Identify which cell holds the provided text, then report its [x, y] central coordinate. 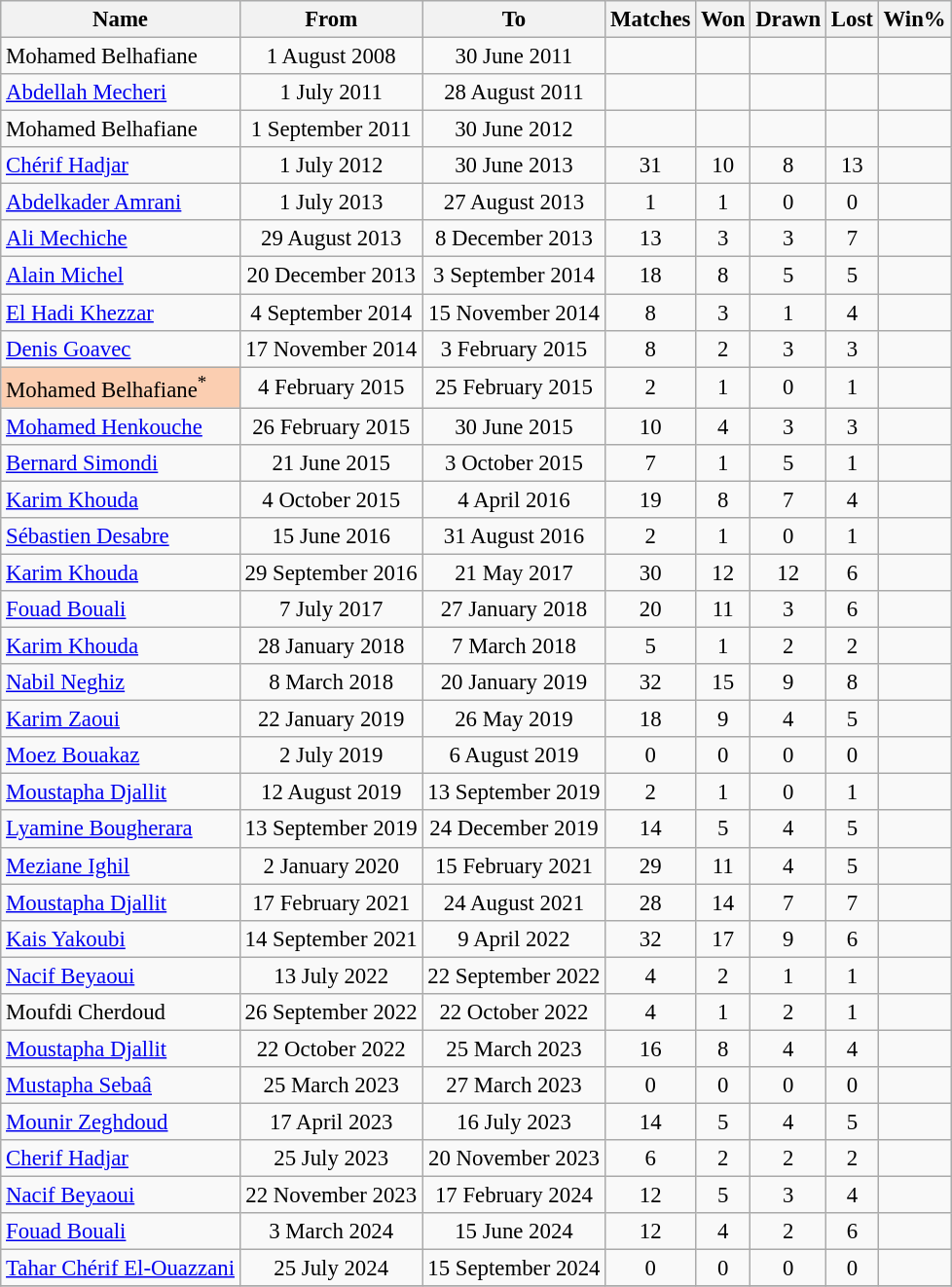
Meziane Ighil [121, 865]
13 July 2022 [331, 975]
31 August 2016 [514, 536]
15 June 2016 [331, 536]
Mohamed Henkouche [121, 426]
Matches [650, 19]
7 July 2017 [331, 609]
25 July 2024 [331, 1269]
Nabil Neghiz [121, 682]
26 September 2022 [331, 1012]
Moufdi Cherdoud [121, 1012]
Mustapha Sebaâ [121, 1085]
Chérif Hadjar [121, 165]
3 October 2015 [514, 463]
1 July 2012 [331, 165]
3 March 2024 [331, 1232]
Denis Goavec [121, 349]
30 June 2011 [514, 56]
17 [723, 938]
9 April 2022 [514, 938]
To [514, 19]
28 August 2011 [514, 92]
15 June 2024 [514, 1232]
20 January 2019 [514, 682]
4 October 2015 [331, 499]
Lost [853, 19]
30 June 2015 [514, 426]
Tahar Chérif El-Ouazzani [121, 1269]
Alain Michel [121, 276]
17 February 2024 [514, 1195]
4 September 2014 [331, 313]
8 March 2018 [331, 682]
From [331, 19]
15 February 2021 [514, 865]
25 February 2015 [514, 387]
6 August 2019 [514, 755]
21 May 2017 [514, 572]
29 September 2016 [331, 572]
19 [650, 499]
Kais Yakoubi [121, 938]
Name [121, 19]
1 August 2008 [331, 56]
2 July 2019 [331, 755]
15 [723, 682]
Karim Zaoui [121, 719]
15 November 2014 [514, 313]
28 January 2018 [331, 646]
Win% [915, 19]
7 March 2018 [514, 646]
4 April 2016 [514, 499]
21 June 2015 [331, 463]
30 June 2013 [514, 165]
1 September 2011 [331, 129]
Drawn [788, 19]
1 July 2013 [331, 202]
27 January 2018 [514, 609]
Lyamine Bougherara [121, 829]
Mounir Zeghdoud [121, 1122]
20 December 2013 [331, 276]
Moez Bouakaz [121, 755]
16 July 2023 [514, 1122]
24 August 2021 [514, 902]
2 January 2020 [331, 865]
12 August 2019 [331, 792]
3 September 2014 [514, 276]
20 [650, 609]
15 September 2024 [514, 1269]
26 February 2015 [331, 426]
22 January 2019 [331, 719]
4 February 2015 [331, 387]
29 August 2013 [331, 239]
Cherif Hadjar [121, 1158]
16 [650, 1048]
20 November 2023 [514, 1158]
22 September 2022 [514, 975]
Bernard Simondi [121, 463]
30 [650, 572]
28 [650, 902]
3 February 2015 [514, 349]
17 November 2014 [331, 349]
22 November 2023 [331, 1195]
26 May 2019 [514, 719]
17 February 2021 [331, 902]
14 September 2021 [331, 938]
Won [723, 19]
El Hadi Khezzar [121, 313]
Abdellah Mecheri [121, 92]
31 [650, 165]
Abdelkader Amrani [121, 202]
Ali Mechiche [121, 239]
17 April 2023 [331, 1122]
Sébastien Desabre [121, 536]
30 June 2012 [514, 129]
1 July 2011 [331, 92]
27 March 2023 [514, 1085]
29 [650, 865]
25 July 2023 [331, 1158]
8 December 2013 [514, 239]
Mohamed Belhafiane* [121, 387]
24 December 2019 [514, 829]
27 August 2013 [514, 202]
